Pinpoint the cell where the given text exists, returning its (X, Y) midpoint coordinate. 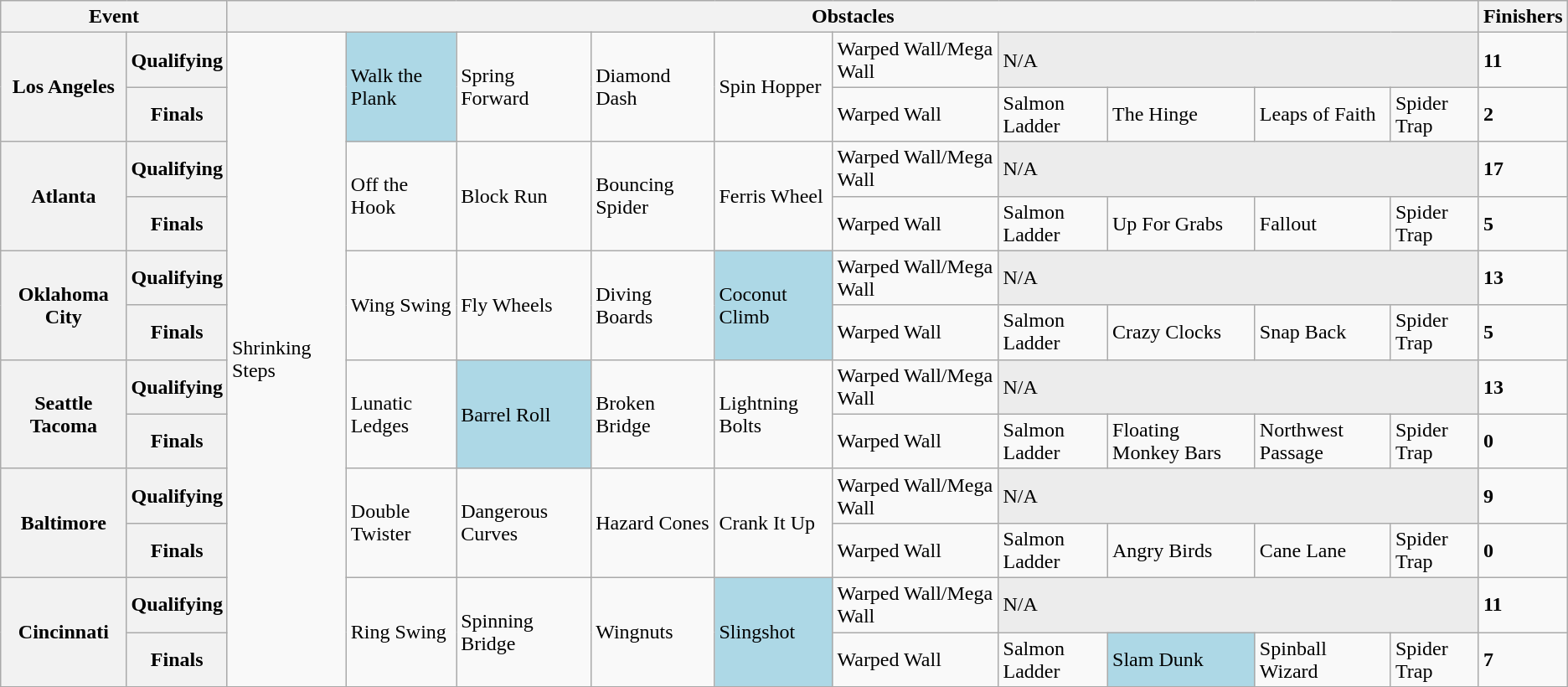
Broken Bridge (653, 414)
Cane Lane (1323, 550)
Crank It Up (774, 523)
Event (114, 17)
Wing Swing (400, 305)
Hazard Cones (653, 523)
Barrel Roll (524, 414)
Oklahoma City (64, 305)
Spring Forward (524, 87)
Slingshot (774, 632)
Cincinnati (64, 632)
Diving Boards (653, 305)
Spinball Wizard (1323, 659)
Atlanta (64, 196)
Block Run (524, 196)
7 (1523, 659)
Leaps of Faith (1323, 114)
Baltimore (64, 523)
Obstacles (853, 17)
Ring Swing (400, 632)
Snap Back (1323, 332)
Dangerous Curves (524, 523)
Crazy Clocks (1182, 332)
Walk the Plank (400, 87)
SeattleTacoma (64, 414)
Wingnuts (653, 632)
Coconut Climb (774, 305)
Lightning Bolts (774, 414)
Shrinking Steps (286, 360)
Off the Hook (400, 196)
Angry Birds (1182, 550)
Los Angeles (64, 87)
Fallout (1323, 223)
2 (1523, 114)
17 (1523, 169)
Fly Wheels (524, 305)
Northwest Passage (1323, 441)
Finishers (1523, 17)
The Hinge (1182, 114)
Double Twister (400, 523)
Spinning Bridge (524, 632)
Lunatic Ledges (400, 414)
Slam Dunk (1182, 659)
Ferris Wheel (774, 196)
Bouncing Spider (653, 196)
Floating Monkey Bars (1182, 441)
9 (1523, 496)
Diamond Dash (653, 87)
Up For Grabs (1182, 223)
Spin Hopper (774, 87)
